For the text-containing cell, return its midpoint in [x, y] coordinate format. 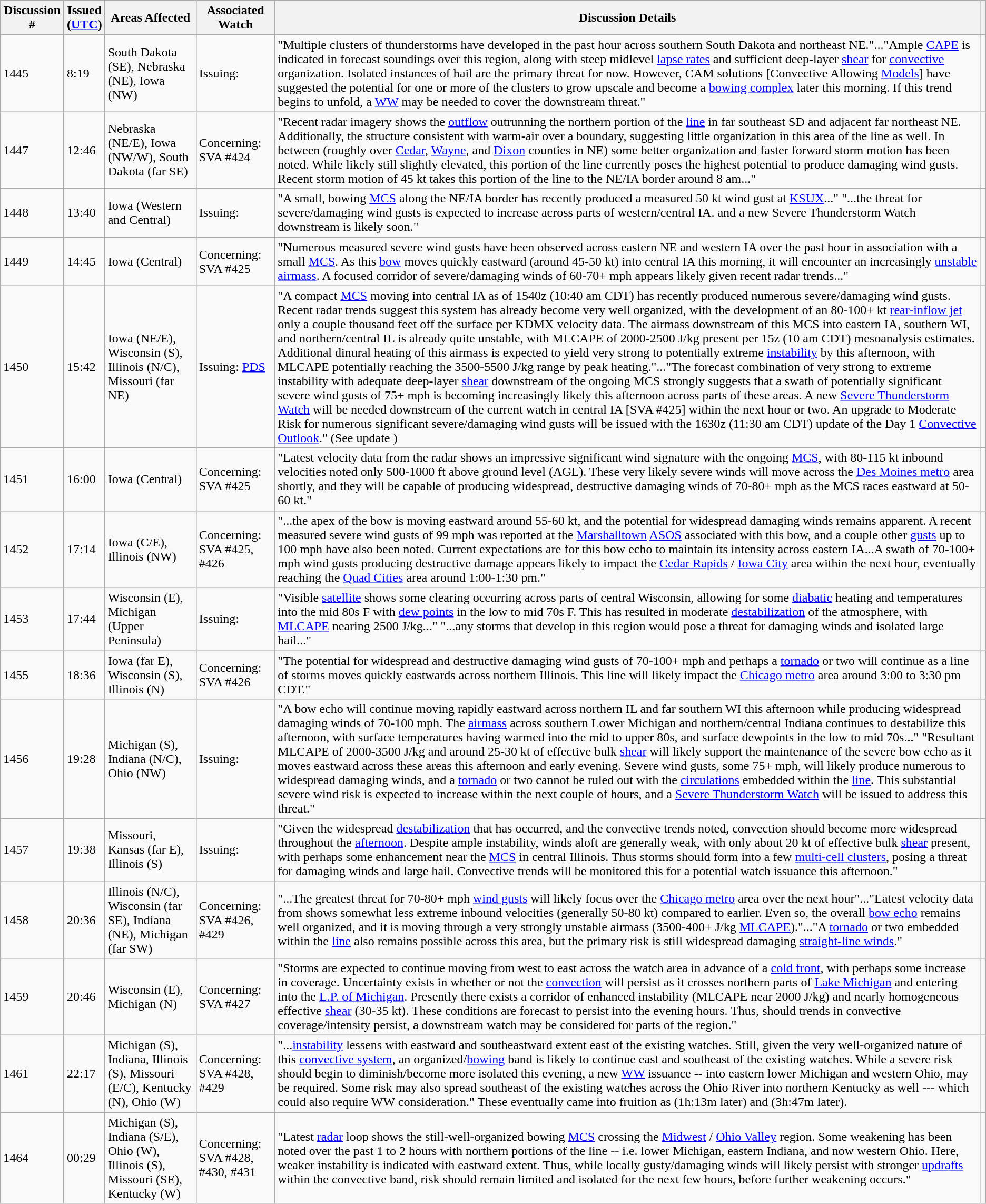
15:42 [84, 367]
Wisconsin (E), Michigan (N) [151, 997]
Concerning: SVA #425, #426 [235, 549]
17:14 [84, 549]
1450 [33, 367]
14:45 [84, 261]
Michigan (S), Indiana (N/C), Ohio (NW) [151, 759]
1457 [33, 849]
Concerning: SVA #428, #430, #431 [235, 1158]
8:19 [84, 73]
Michigan (S), Indiana (S/E), Ohio (W), Illinois (S), Missouri (SE), Kentucky (W) [151, 1158]
1461 [33, 1074]
1447 [33, 150]
16:00 [84, 479]
Issued(UTC) [84, 18]
1459 [33, 997]
18:36 [84, 674]
1445 [33, 73]
1452 [33, 549]
1448 [33, 213]
1458 [33, 919]
Concerning: SVA #424 [235, 150]
Iowa (far E), Wisconsin (S), Illinois (N) [151, 674]
1455 [33, 674]
22:17 [84, 1074]
19:28 [84, 759]
Michigan (S), Indiana, Illinois (S), Missouri (E/C), Kentucky (N), Ohio (W) [151, 1074]
17:44 [84, 619]
Discussion Details [627, 18]
Associated Watch [235, 18]
12:46 [84, 150]
South Dakota (SE), Nebraska (NE), Iowa (NW) [151, 73]
Iowa (C/E), Illinois (NW) [151, 549]
Nebraska (NE/E), Iowa (NW/W), South Dakota (far SE) [151, 150]
Missouri, Kansas (far E), Illinois (S) [151, 849]
Discussion # [33, 18]
1453 [33, 619]
Concerning: SVA #427 [235, 997]
1449 [33, 261]
1464 [33, 1158]
20:46 [84, 997]
20:36 [84, 919]
Issuing: PDS [235, 367]
1451 [33, 479]
Iowa (NE/E), Wisconsin (S), Illinois (N/C), Missouri (far NE) [151, 367]
Illinois (N/C), Wisconsin (far SE), Indiana (NE), Michigan (far SW) [151, 919]
00:29 [84, 1158]
Wisconsin (E), Michigan (Upper Peninsula) [151, 619]
Concerning: SVA #426 [235, 674]
Concerning: SVA #428, #429 [235, 1074]
Iowa (Western and Central) [151, 213]
Areas Affected [151, 18]
19:38 [84, 849]
1456 [33, 759]
13:40 [84, 213]
Concerning: SVA #426, #429 [235, 919]
